Determine the [X, Y] coordinate at the center of the cell enclosing the given text.  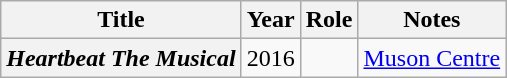
2016 [270, 58]
Title [121, 20]
Year [270, 20]
Role [329, 20]
Notes [432, 20]
Heartbeat The Musical [121, 58]
Muson Centre [432, 58]
